Locate the cell with the specified text and output its (x, y) center coordinate. 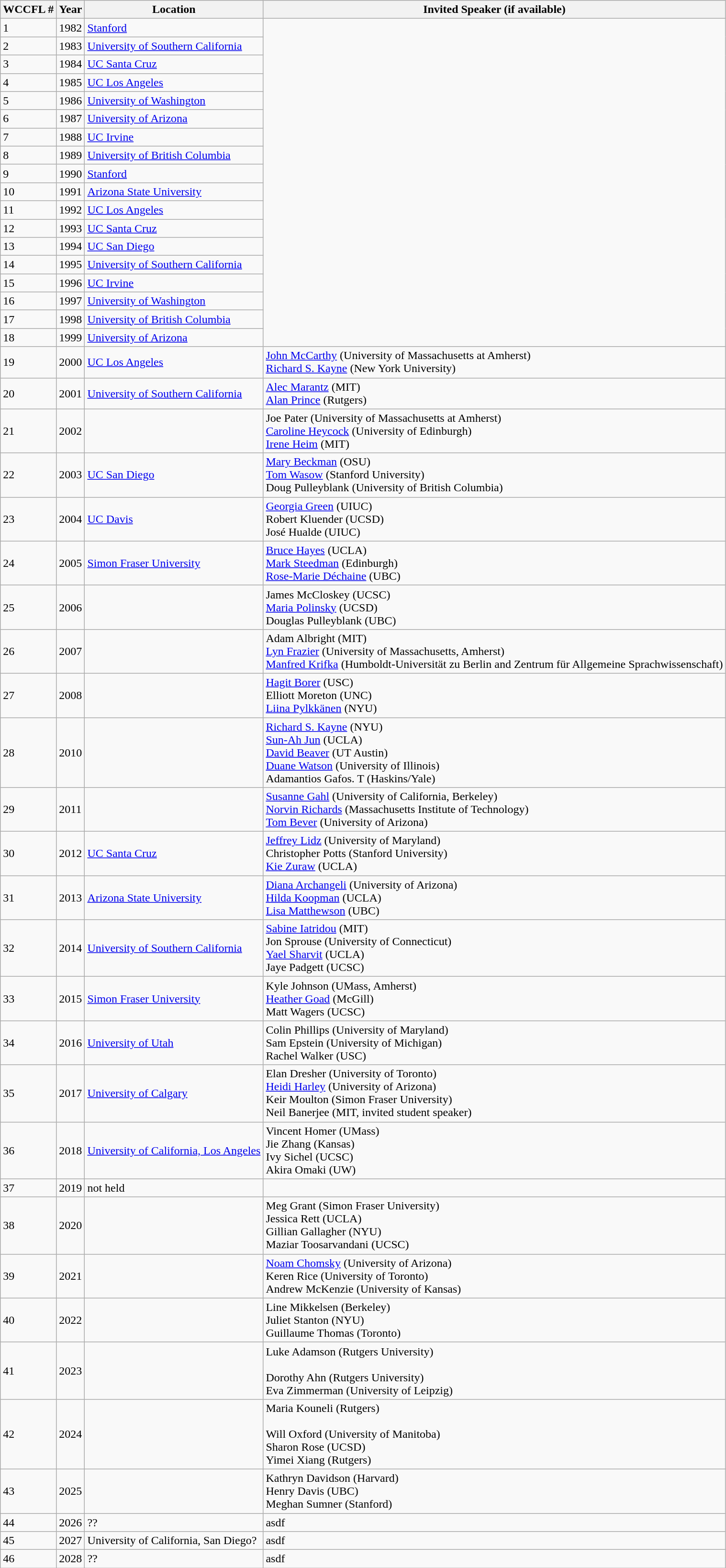
2010 (71, 752)
6 (29, 119)
33 (29, 999)
2028 (71, 1559)
10 (29, 192)
2016 (71, 1043)
University of Calgary (174, 1094)
2026 (71, 1522)
John McCarthy (University of Massachusetts at Amherst) Richard S. Kayne (New York University) (494, 362)
2008 (71, 695)
2021 (71, 1276)
43 (29, 1491)
21 (29, 431)
35 (29, 1094)
17 (29, 319)
44 (29, 1522)
36 (29, 1150)
2024 (71, 1434)
Joe Pater (University of Massachusetts at Amherst) Caroline Heycock (University of Edinburgh) Irene Heim (MIT) (494, 431)
37 (29, 1188)
1984 (71, 64)
2006 (71, 607)
2023 (71, 1370)
1985 (71, 82)
26 (29, 651)
1992 (71, 210)
41 (29, 1370)
9 (29, 173)
12 (29, 228)
2027 (71, 1541)
Year (71, 10)
3 (29, 64)
Hagit Borer (USC) Elliott Moreton (UNC) Liina Pylkkänen (NYU) (494, 695)
1989 (71, 155)
1996 (71, 283)
34 (29, 1043)
Jeffrey Lidz (University of Maryland) Christopher Potts (Stanford University) Kie Zuraw (UCLA) (494, 854)
30 (29, 854)
University of California, Los Angeles (174, 1150)
28 (29, 752)
2004 (71, 519)
13 (29, 247)
1993 (71, 228)
2 (29, 46)
Richard S. Kayne (NYU) Sun-Ah Jun (UCLA) David Beaver (UT Austin)Duane Watson (University of Illinois) Adamantios Gafos. T (Haskins/Yale) (494, 752)
8 (29, 155)
Maria Kouneli (Rutgers) Will Oxford (University of Manitoba)Sharon Rose (UCSD) Yimei Xiang (Rutgers) (494, 1434)
18 (29, 338)
39 (29, 1276)
29 (29, 810)
Diana Archangeli (University of Arizona)Hilda Koopman (UCLA) Lisa Matthewson (UBC) (494, 898)
46 (29, 1559)
32 (29, 948)
24 (29, 563)
2001 (71, 394)
2011 (71, 810)
Kathryn Davidson (Harvard) Henry Davis (UBC) Meghan Sumner (Stanford) (494, 1491)
2007 (71, 651)
WCCFL # (29, 10)
1999 (71, 338)
Sabine Iatridou (MIT) Jon Sprouse (University of Connecticut)Yael Sharvit (UCLA) Jaye Padgett (UCSC) (494, 948)
2022 (71, 1320)
23 (29, 519)
19 (29, 362)
James McCloskey (UCSC) Maria Polinsky (UCSD)Douglas Pulleyblank (UBC) (494, 607)
2019 (71, 1188)
1997 (71, 301)
Line Mikkelsen (Berkeley)Juliet Stanton (NYU)Guillaume Thomas (Toronto) (494, 1320)
1 (29, 28)
2000 (71, 362)
1983 (71, 46)
2015 (71, 999)
Meg Grant (Simon Fraser University) Jessica Rett (UCLA) Gillian Gallagher (NYU) Maziar Toosarvandani (UCSC) (494, 1226)
7 (29, 137)
Alec Marantz (MIT) Alan Prince (Rutgers) (494, 394)
Bruce Hayes (UCLA) Mark Steedman (Edinburgh) Rose-Marie Déchaine (UBC) (494, 563)
2005 (71, 563)
5 (29, 101)
Mary Beckman (OSU) Tom Wasow (Stanford University) Doug Pulleyblank (University of British Columbia) (494, 475)
Noam Chomsky (University of Arizona) Keren Rice (University of Toronto) Andrew McKenzie (University of Kansas) (494, 1276)
2014 (71, 948)
2025 (71, 1491)
Georgia Green (UIUC) Robert Kluender (UCSD) José Hualde (UIUC) (494, 519)
31 (29, 898)
1990 (71, 173)
1982 (71, 28)
15 (29, 283)
2003 (71, 475)
25 (29, 607)
not held (174, 1188)
45 (29, 1541)
38 (29, 1226)
University of Utah (174, 1043)
1995 (71, 265)
Invited Speaker (if available) (494, 10)
UC Davis (174, 519)
Susanne Gahl (University of California, Berkeley) Norvin Richards (Massachusetts Institute of Technology)Tom Bever (University of Arizona) (494, 810)
2018 (71, 1150)
1998 (71, 319)
40 (29, 1320)
2020 (71, 1226)
20 (29, 394)
22 (29, 475)
Vincent Homer (UMass) Jie Zhang (Kansas)Ivy Sichel (UCSC)Akira Omaki (UW) (494, 1150)
4 (29, 82)
1994 (71, 247)
27 (29, 695)
11 (29, 210)
Kyle Johnson (UMass, Amherst) Heather Goad (McGill) Matt Wagers (UCSC) (494, 999)
14 (29, 265)
1991 (71, 192)
1987 (71, 119)
University of California, San Diego? (174, 1541)
Location (174, 10)
42 (29, 1434)
2002 (71, 431)
16 (29, 301)
2013 (71, 898)
Luke Adamson (Rutgers University) Dorothy Ahn (Rutgers University)Eva Zimmerman (University of Leipzig) (494, 1370)
1988 (71, 137)
Colin Phillips (University of Maryland) Sam Epstein (University of Michigan) Rachel Walker (USC) (494, 1043)
2017 (71, 1094)
1986 (71, 101)
2012 (71, 854)
